Pinpoint the cell where the given text exists, returning its [x, y] midpoint coordinate. 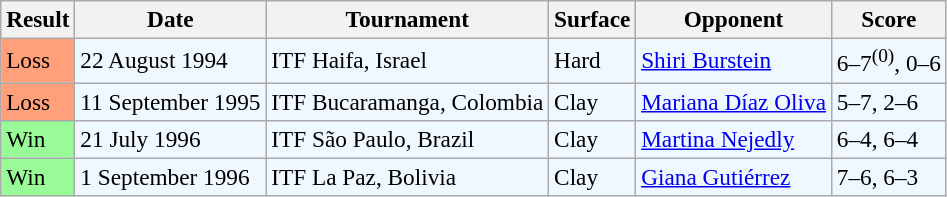
6–4, 6–4 [888, 139]
Martina Nejedly [734, 139]
Surface [592, 19]
11 September 1995 [170, 101]
Date [170, 19]
1 September 1996 [170, 177]
ITF Bucaramanga, Colombia [408, 101]
7–6, 6–3 [888, 177]
5–7, 2–6 [888, 101]
ITF Haifa, Israel [408, 60]
Giana Gutiérrez [734, 177]
Score [888, 19]
6–7(0), 0–6 [888, 60]
Hard [592, 60]
21 July 1996 [170, 139]
Tournament [408, 19]
ITF La Paz, Bolivia [408, 177]
Mariana Díaz Oliva [734, 101]
Shiri Burstein [734, 60]
Result [38, 19]
Opponent [734, 19]
22 August 1994 [170, 60]
ITF São Paulo, Brazil [408, 139]
